Extract the [x, y] coordinate from the center of the cell holding the provided text.  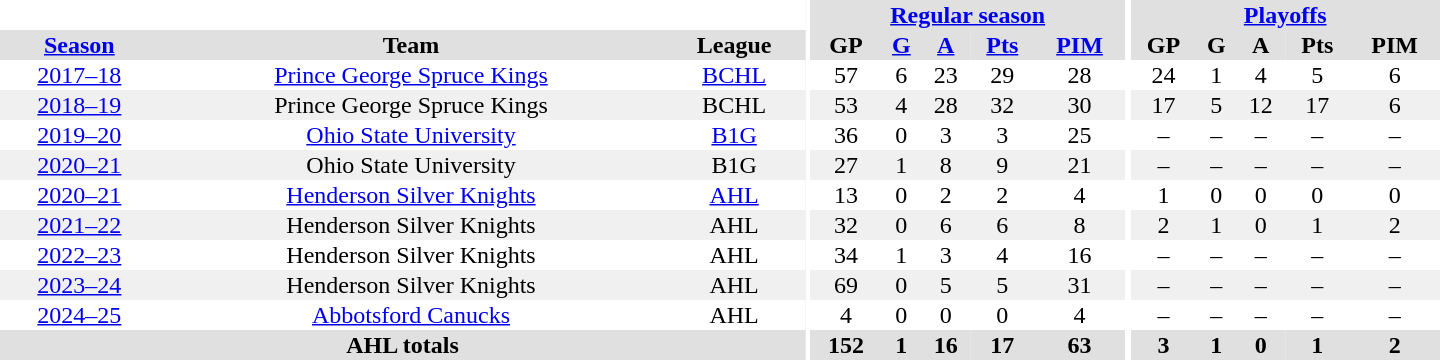
29 [1002, 75]
36 [846, 135]
2023–24 [80, 285]
Season [80, 45]
24 [1163, 75]
12 [1260, 105]
Regular season [967, 15]
13 [846, 195]
Playoffs [1285, 15]
63 [1080, 345]
25 [1080, 135]
2018–19 [80, 105]
AHL totals [402, 345]
34 [846, 255]
23 [946, 75]
2019–20 [80, 135]
2024–25 [80, 315]
League [734, 45]
69 [846, 285]
Abbotsford Canucks [412, 315]
31 [1080, 285]
2021–22 [80, 225]
2017–18 [80, 75]
2022–23 [80, 255]
Team [412, 45]
30 [1080, 105]
27 [846, 165]
21 [1080, 165]
152 [846, 345]
57 [846, 75]
53 [846, 105]
9 [1002, 165]
